Locate the cell with the specified text and output its (x, y) center coordinate. 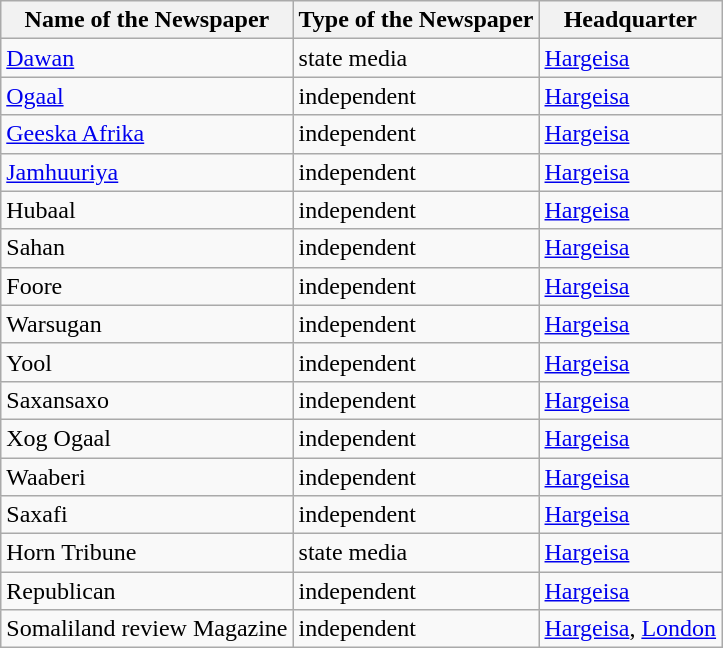
Waaberi (147, 477)
Horn Tribune (147, 553)
Jamhuuriya (147, 172)
Saxansaxo (147, 400)
Dawan (147, 58)
Somaliland review Magazine (147, 629)
Hubaal (147, 210)
Foore (147, 286)
Warsugan (147, 324)
Hargeisa, London (630, 629)
Sahan (147, 248)
Xog Ogaal (147, 438)
Republican (147, 591)
Saxafi (147, 515)
Headquarter (630, 20)
Type of the Newspaper (416, 20)
Ogaal (147, 96)
Yool (147, 362)
Name of the Newspaper (147, 20)
Geeska Afrika (147, 134)
